Return [X, Y] of the center of cell containing provided text 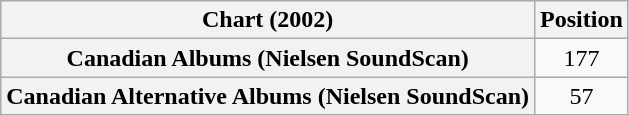
177 [582, 58]
Position [582, 20]
Canadian Alternative Albums (Nielsen SoundScan) [268, 96]
57 [582, 96]
Chart (2002) [268, 20]
Canadian Albums (Nielsen SoundScan) [268, 58]
